Search for the cell housing the specified text and yield its [X, Y] center coordinate. 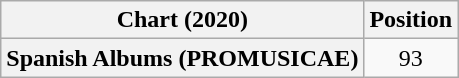
Chart (2020) [182, 20]
Position [411, 20]
Spanish Albums (PROMUSICAE) [182, 58]
93 [411, 58]
